Output the (x, y) coordinate of the center of the cell containing the given text.  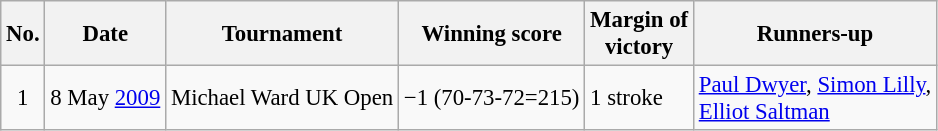
Winning score (492, 34)
Margin ofvictory (640, 34)
Paul Dwyer, Simon Lilly, Elliot Saltman (814, 98)
8 May 2009 (106, 98)
1 stroke (640, 98)
1 (23, 98)
Date (106, 34)
−1 (70-73-72=215) (492, 98)
Michael Ward UK Open (282, 98)
Tournament (282, 34)
Runners-up (814, 34)
No. (23, 34)
